Return the [x, y] coordinate for the center point of the cell that contains the specified text.  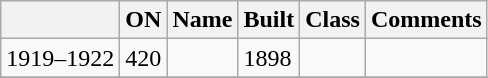
Class [333, 20]
Name [202, 20]
Built [269, 20]
ON [144, 20]
1919–1922 [60, 58]
Comments [426, 20]
420 [144, 58]
1898 [269, 58]
